Find where the given text appears and provide that cell's center as (X, Y) coordinate. 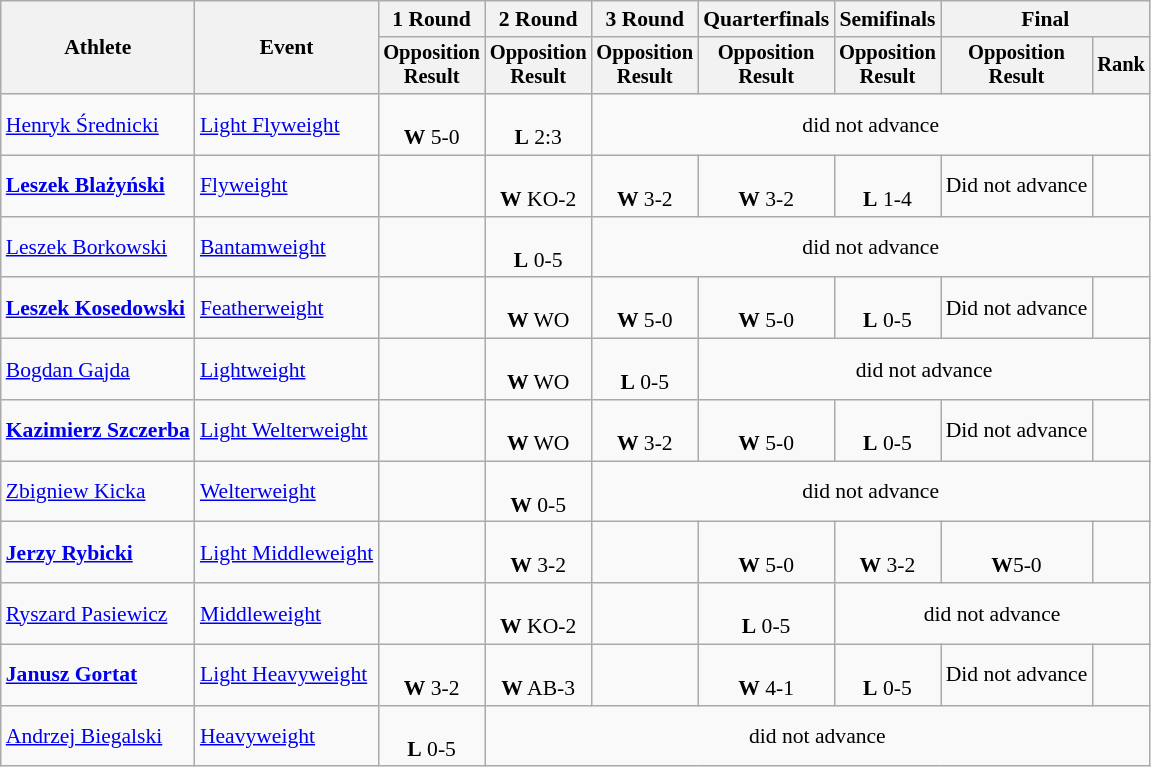
Rank (1121, 66)
Event (286, 48)
Quarterfinals (766, 19)
Henryk Średnicki (98, 124)
Bantamweight (286, 248)
Light Heavyweight (286, 676)
Welterweight (286, 492)
Middleweight (286, 614)
W 0-5 (538, 492)
Ryszard Pasiewicz (98, 614)
Leszek Blażyński (98, 186)
Leszek Kosedowski (98, 308)
Semifinals (888, 19)
W AB-3 (538, 676)
Jerzy Rybicki (98, 552)
L 2:3 (538, 124)
Zbigniew Kicka (98, 492)
Andrzej Biegalski (98, 736)
Lightweight (286, 370)
3 Round (644, 19)
W5-0 (1017, 552)
Flyweight (286, 186)
Final (1046, 19)
Janusz Gortat (98, 676)
Light Welterweight (286, 430)
Bogdan Gajda (98, 370)
Athlete (98, 48)
Light Flyweight (286, 124)
Light Middleweight (286, 552)
Featherweight (286, 308)
Heavyweight (286, 736)
2 Round (538, 19)
Leszek Borkowski (98, 248)
W 4-1 (766, 676)
L 1-4 (888, 186)
Kazimierz Szczerba (98, 430)
1 Round (432, 19)
